Locate the cell with the specified text and output its [x, y] center coordinate. 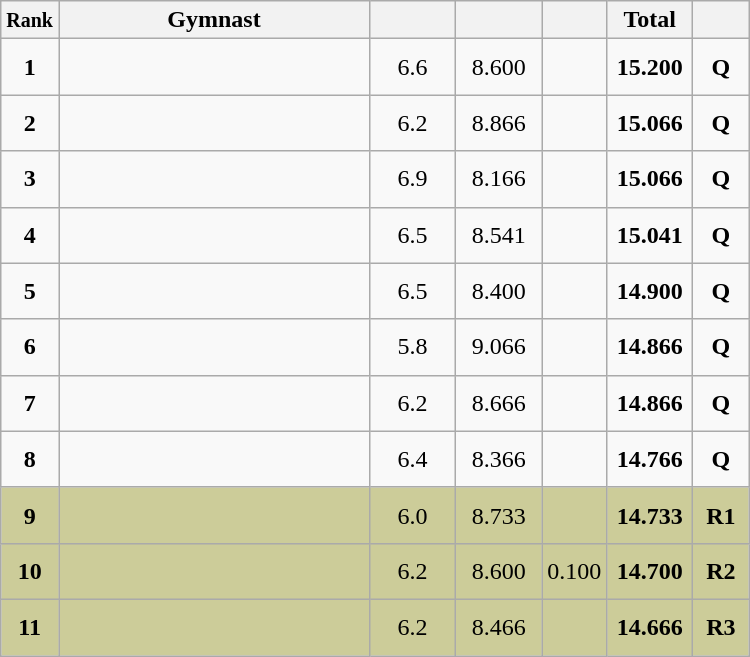
14.900 [650, 291]
6.0 [413, 515]
8.366 [499, 459]
14.666 [650, 627]
5 [30, 291]
8 [30, 459]
Gymnast [214, 20]
R2 [721, 571]
6.4 [413, 459]
6.6 [413, 67]
1 [30, 67]
8.733 [499, 515]
Rank [30, 20]
4 [30, 235]
8.866 [499, 123]
14.766 [650, 459]
8.166 [499, 179]
15.041 [650, 235]
8.400 [499, 291]
8.466 [499, 627]
2 [30, 123]
0.100 [574, 571]
R1 [721, 515]
Total [650, 20]
6 [30, 347]
11 [30, 627]
5.8 [413, 347]
3 [30, 179]
7 [30, 403]
10 [30, 571]
6.9 [413, 179]
14.700 [650, 571]
8.541 [499, 235]
8.666 [499, 403]
9.066 [499, 347]
15.200 [650, 67]
R3 [721, 627]
14.733 [650, 515]
9 [30, 515]
